Search for the cell housing the specified text and yield its (x, y) center coordinate. 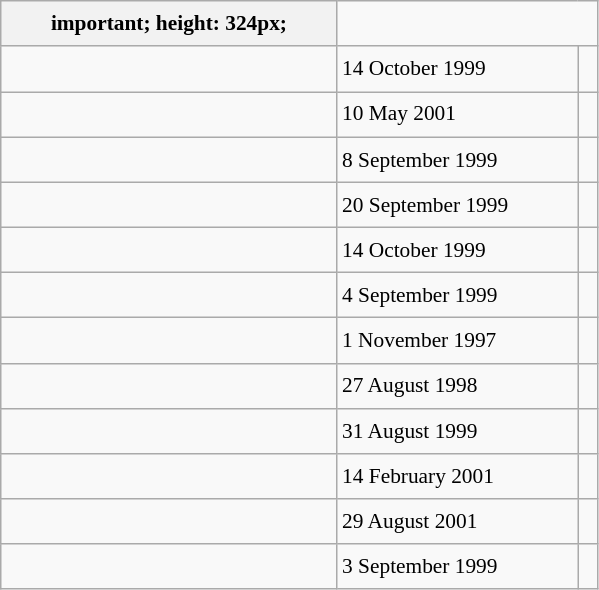
31 August 1999 (458, 430)
20 September 1999 (458, 204)
27 August 1998 (458, 386)
1 November 1997 (458, 340)
important; height: 324px; (169, 24)
14 February 2001 (458, 476)
4 September 1999 (458, 296)
29 August 2001 (458, 522)
10 May 2001 (458, 114)
3 September 1999 (458, 566)
8 September 1999 (458, 160)
